Return the [X, Y] coordinate for the center point of the cell that contains the specified text.  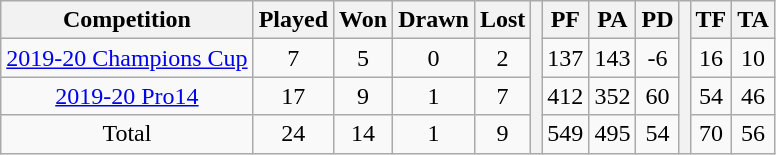
46 [754, 96]
TF [711, 20]
24 [293, 134]
5 [364, 58]
70 [711, 134]
56 [754, 134]
0 [434, 58]
549 [566, 134]
PD [658, 20]
Total [127, 134]
495 [612, 134]
Drawn [434, 20]
2019-20 Pro14 [127, 96]
PF [566, 20]
TA [754, 20]
14 [364, 134]
Won [364, 20]
352 [612, 96]
16 [711, 58]
60 [658, 96]
2 [502, 58]
-6 [658, 58]
412 [566, 96]
PA [612, 20]
137 [566, 58]
17 [293, 96]
143 [612, 58]
Played [293, 20]
2019-20 Champions Cup [127, 58]
10 [754, 58]
Lost [502, 20]
Competition [127, 20]
